For the text-containing cell, return its midpoint in [X, Y] coordinate format. 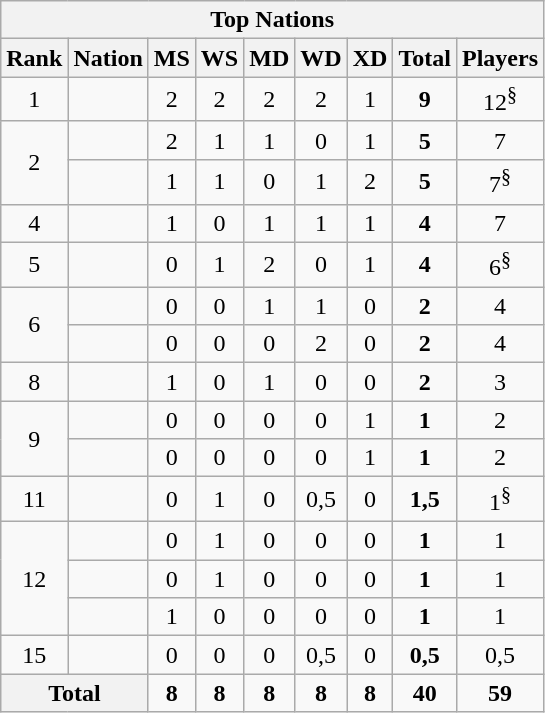
Nation [108, 58]
MS [172, 58]
15 [34, 655]
Players [500, 58]
6§ [500, 264]
12§ [500, 100]
40 [425, 693]
Rank [34, 58]
3 [500, 382]
59 [500, 693]
7§ [500, 182]
WS [219, 58]
1§ [500, 500]
Top Nations [272, 20]
6 [34, 325]
12 [34, 579]
MD [270, 58]
1,5 [425, 500]
XD [370, 58]
WD [321, 58]
11 [34, 500]
